Locate the cell with the specified text and output its [x, y] center coordinate. 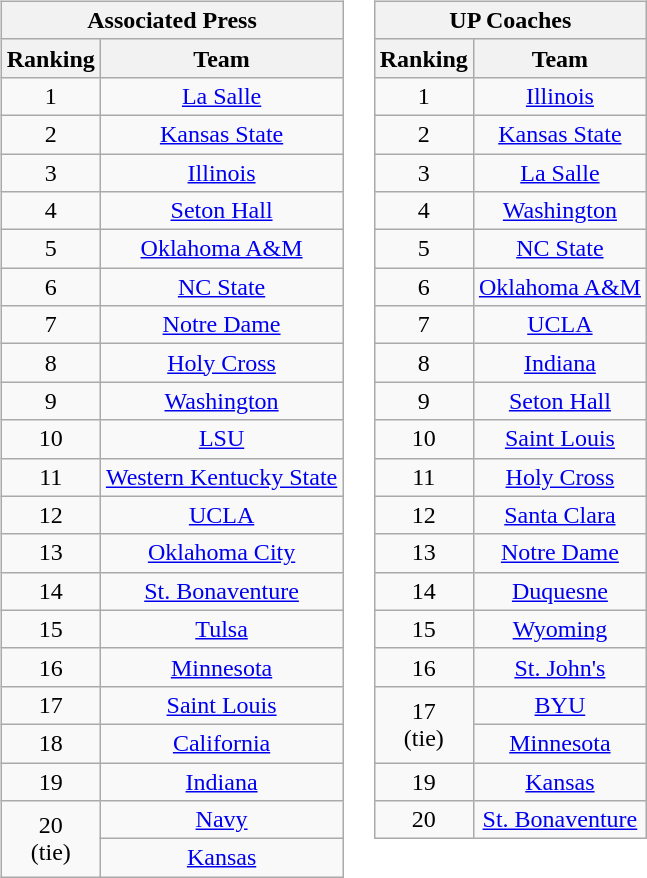
Associated Press [172, 20]
17(tie) [424, 724]
Navy [221, 820]
St. John's [560, 667]
Western Kentucky State [221, 477]
Duquesne [560, 591]
Santa Clara [560, 515]
LSU [221, 439]
Wyoming [560, 629]
Oklahoma City [221, 553]
UP Coaches [510, 20]
Tulsa [221, 629]
20(tie) [50, 839]
California [221, 743]
BYU [560, 705]
20 [424, 820]
18 [50, 743]
17 [50, 705]
